Scan for the cell matching the given text and deliver its [x, y] coordinate at center. 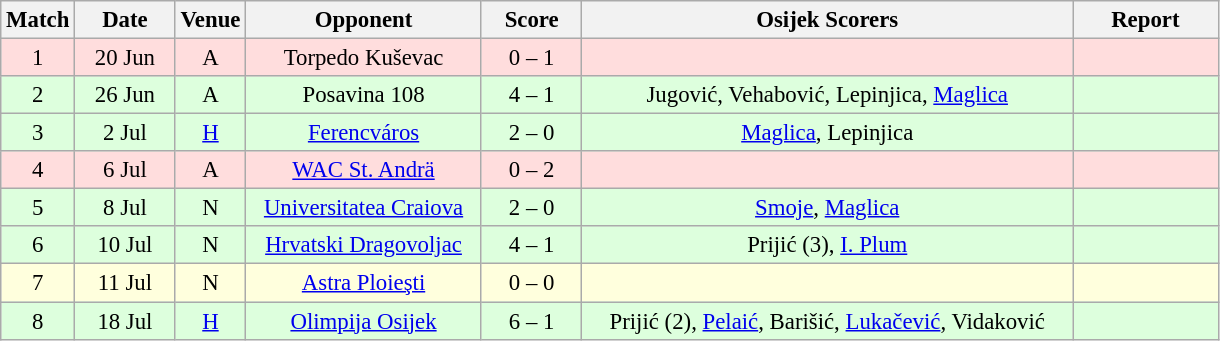
Venue [210, 20]
6 – 1 [532, 321]
Jugović, Vehabović, Lepinjica, Maglica [828, 95]
3 [38, 133]
0 – 2 [532, 170]
0 – 0 [532, 283]
10 Jul [126, 245]
7 [38, 283]
20 Jun [126, 58]
Smoje, Maglica [828, 208]
11 Jul [126, 283]
Astra Ploieşti [364, 283]
Universitatea Craiova [364, 208]
18 Jul [126, 321]
5 [38, 208]
Osijek Scorers [828, 20]
26 Jun [126, 95]
6 Jul [126, 170]
Prijić (3), I. Plum [828, 245]
0 – 1 [532, 58]
8 [38, 321]
Maglica, Lepinjica [828, 133]
Date [126, 20]
Hrvatski Dragovoljac [364, 245]
4 [38, 170]
6 [38, 245]
2 [38, 95]
1 [38, 58]
2 Jul [126, 133]
Posavina 108 [364, 95]
Torpedo Kuševac [364, 58]
Report [1146, 20]
8 Jul [126, 208]
Ferencváros [364, 133]
Score [532, 20]
Opponent [364, 20]
Prijić (2), Pelaić, Barišić, Lukačević, Vidaković [828, 321]
Match [38, 20]
WAC St. Andrä [364, 170]
Olimpija Osijek [364, 321]
